Detect which cell encompasses the target text, then output its [x, y] center coordinate. 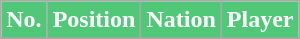
Position [94, 20]
No. [24, 20]
Player [260, 20]
Nation [181, 20]
